Search for the cell housing the specified text and yield its (x, y) center coordinate. 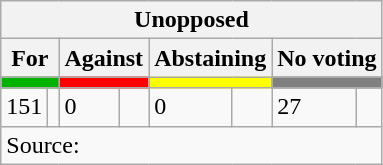
Unopposed (192, 20)
For (30, 58)
Source: (192, 145)
Abstaining (210, 58)
151 (24, 107)
Against (104, 58)
No voting (327, 58)
27 (314, 107)
